Scan for the cell matching the given text and deliver its (x, y) coordinate at center. 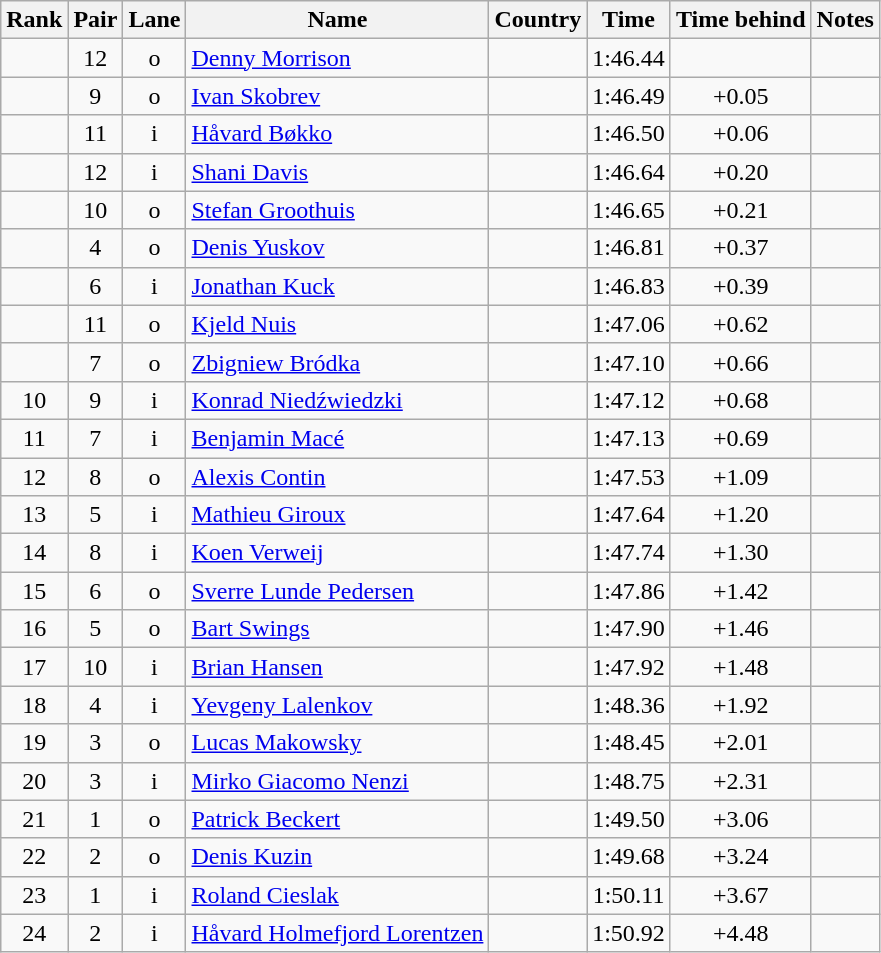
19 (34, 743)
1:47.86 (629, 591)
1:48.36 (629, 705)
+0.68 (740, 400)
1:47.74 (629, 553)
Denis Yuskov (338, 248)
Rank (34, 20)
1:48.45 (629, 743)
Yevgeny Lalenkov (338, 705)
Benjamin Macé (338, 438)
Zbigniew Bródka (338, 362)
+0.39 (740, 286)
+3.06 (740, 819)
16 (34, 629)
Pair (96, 20)
Time behind (740, 20)
Denis Kuzin (338, 857)
1:47.12 (629, 400)
1:50.92 (629, 933)
1:47.06 (629, 324)
Jonathan Kuck (338, 286)
Mirko Giacomo Nenzi (338, 781)
Bart Swings (338, 629)
1:46.49 (629, 96)
Alexis Contin (338, 477)
Roland Cieslak (338, 895)
+1.92 (740, 705)
1:47.53 (629, 477)
18 (34, 705)
+0.21 (740, 210)
+1.42 (740, 591)
1:47.92 (629, 667)
1:46.65 (629, 210)
+0.05 (740, 96)
Brian Hansen (338, 667)
+1.09 (740, 477)
1:46.83 (629, 286)
Name (338, 20)
Time (629, 20)
23 (34, 895)
Håvard Holmefjord Lorentzen (338, 933)
Patrick Beckert (338, 819)
Lane (154, 20)
Ivan Skobrev (338, 96)
+4.48 (740, 933)
1:49.50 (629, 819)
+1.48 (740, 667)
+1.30 (740, 553)
+0.20 (740, 172)
Konrad Niedźwiedzki (338, 400)
Koen Verweij (338, 553)
Sverre Lunde Pedersen (338, 591)
17 (34, 667)
+2.31 (740, 781)
+3.67 (740, 895)
+1.20 (740, 515)
1:49.68 (629, 857)
24 (34, 933)
+0.66 (740, 362)
1:47.64 (629, 515)
+0.06 (740, 134)
+0.37 (740, 248)
1:46.64 (629, 172)
1:46.81 (629, 248)
+0.69 (740, 438)
Denny Morrison (338, 58)
15 (34, 591)
Shani Davis (338, 172)
Kjeld Nuis (338, 324)
Lucas Makowsky (338, 743)
14 (34, 553)
21 (34, 819)
+0.62 (740, 324)
20 (34, 781)
+1.46 (740, 629)
+2.01 (740, 743)
1:47.10 (629, 362)
1:50.11 (629, 895)
13 (34, 515)
Country (538, 20)
1:46.50 (629, 134)
Mathieu Giroux (338, 515)
Håvard Bøkko (338, 134)
Notes (845, 20)
1:46.44 (629, 58)
+3.24 (740, 857)
22 (34, 857)
1:47.13 (629, 438)
Stefan Groothuis (338, 210)
1:47.90 (629, 629)
1:48.75 (629, 781)
